Find where the given text appears and provide that cell's center as [X, Y] coordinate. 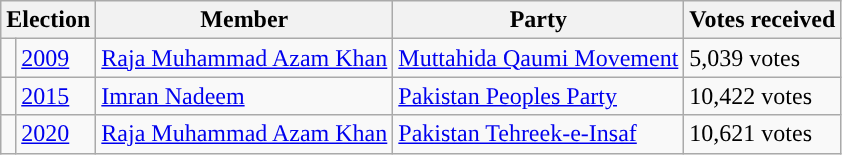
10,621 votes [762, 134]
Member [244, 20]
2015 [56, 96]
2020 [56, 134]
Party [538, 20]
Election [48, 20]
Pakistan Peoples Party [538, 96]
Votes received [762, 20]
5,039 votes [762, 58]
Muttahida Qaumi Movement [538, 58]
2009 [56, 58]
Pakistan Tehreek-e-Insaf [538, 134]
10,422 votes [762, 96]
Imran Nadeem [244, 96]
